Pinpoint the cell where the given text exists, returning its [X, Y] midpoint coordinate. 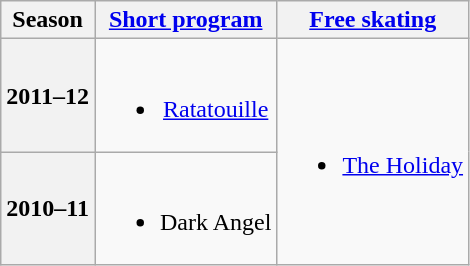
The Holiday [373, 152]
Dark Angel [185, 208]
Ratatouille [185, 96]
Season [48, 20]
2010–11 [48, 208]
Short program [185, 20]
2011–12 [48, 96]
Free skating [373, 20]
